From the cell containing the given text, extract its center point as (X, Y) coordinate. 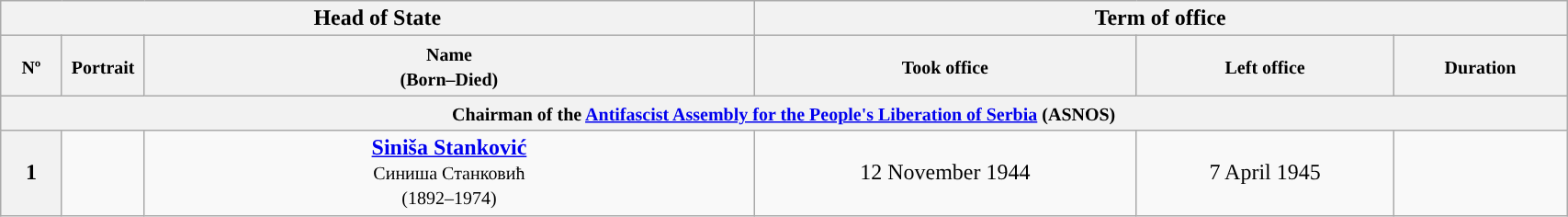
Duration (1480, 66)
Portrait (103, 66)
Left office (1266, 66)
Took office (945, 66)
Siniša StankovićСиниша Станковић(1892–1974) (449, 173)
Nº (31, 66)
Name(Born–Died) (449, 66)
1 (31, 173)
Term of office (1161, 18)
Head of State (378, 18)
Chairman of the Antifascist Assembly for the People's Liberation of Serbia (ASNOS) (784, 113)
7 April 1945 (1266, 173)
12 November 1944 (945, 173)
